Identify which cell holds the provided text, then report its [x, y] central coordinate. 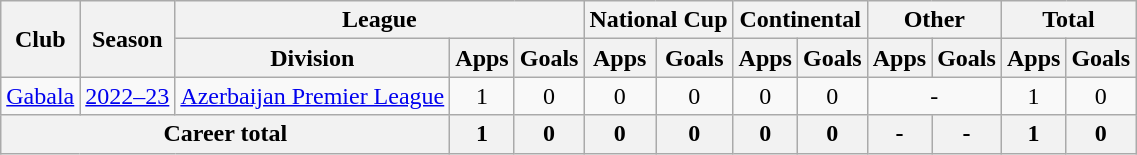
2022–23 [128, 96]
Division [312, 58]
National Cup [658, 20]
Career total [226, 134]
Other [934, 20]
Season [128, 39]
League [380, 20]
Gabala [40, 96]
Continental [800, 20]
Total [1068, 20]
Club [40, 39]
Azerbaijan Premier League [312, 96]
